Return the [X, Y] coordinate for the center point of the cell that contains the specified text.  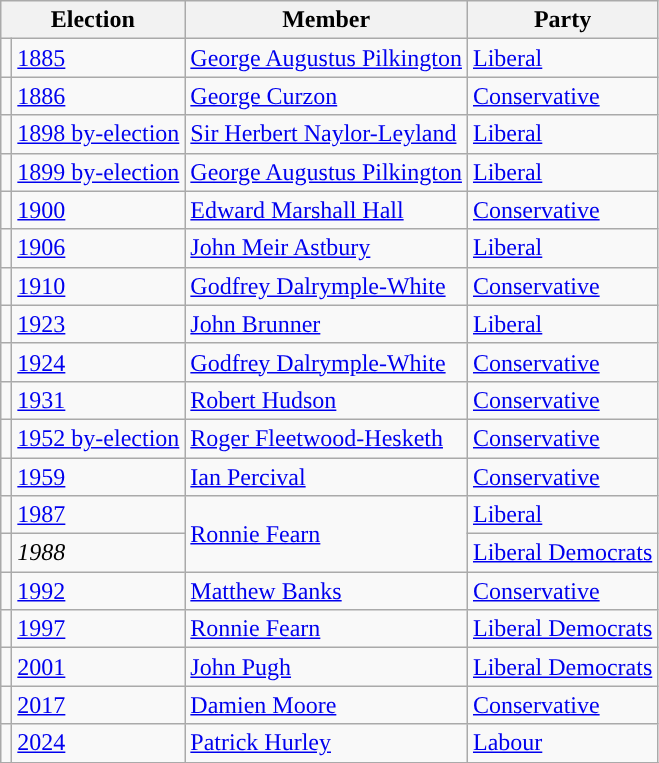
1886 [98, 96]
Party [562, 20]
2017 [98, 705]
1931 [98, 400]
1906 [98, 248]
Roger Fleetwood-Hesketh [326, 438]
2024 [98, 743]
Member [326, 20]
George Curzon [326, 96]
1900 [98, 210]
Labour [562, 743]
1988 [98, 553]
Damien Moore [326, 705]
1959 [98, 477]
1992 [98, 591]
1899 by-election [98, 172]
1910 [98, 286]
1898 by-election [98, 134]
John Brunner [326, 324]
1997 [98, 629]
1952 by-election [98, 438]
1987 [98, 515]
Election [93, 20]
Edward Marshall Hall [326, 210]
2001 [98, 667]
1885 [98, 58]
Matthew Banks [326, 591]
Patrick Hurley [326, 743]
Ian Percival [326, 477]
1924 [98, 362]
1923 [98, 324]
Robert Hudson [326, 400]
John Pugh [326, 667]
Sir Herbert Naylor-Leyland [326, 134]
John Meir Astbury [326, 248]
